Find where the given text appears and provide that cell's center as (X, Y) coordinate. 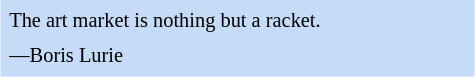
The art market is nothing but a racket. (238, 22)
—Boris Lurie (238, 56)
